From the cell containing the given text, extract its center point as [x, y] coordinate. 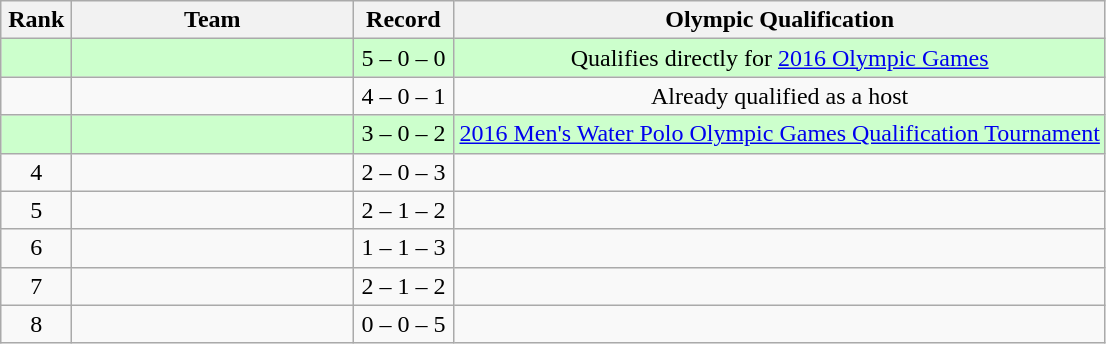
1 – 1 – 3 [404, 248]
Record [404, 20]
Team [212, 20]
2016 Men's Water Polo Olympic Games Qualification Tournament [780, 134]
5 – 0 – 0 [404, 58]
Rank [36, 20]
7 [36, 286]
Already qualified as a host [780, 96]
Qualifies directly for 2016 Olympic Games [780, 58]
2 – 0 – 3 [404, 172]
0 – 0 – 5 [404, 324]
5 [36, 210]
3 – 0 – 2 [404, 134]
6 [36, 248]
4 [36, 172]
8 [36, 324]
Olympic Qualification [780, 20]
4 – 0 – 1 [404, 96]
